Determine the [X, Y] coordinate at the center of the cell enclosing the given text.  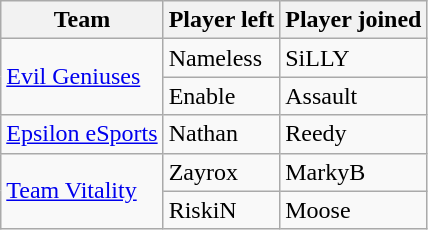
Nathan [222, 134]
Nameless [222, 58]
Assault [354, 96]
Team [82, 20]
Enable [222, 96]
RiskiN [222, 210]
Player joined [354, 20]
MarkyB [354, 172]
Epsilon eSports [82, 134]
Team Vitality [82, 191]
Evil Geniuses [82, 77]
SiLLY [354, 58]
Player left [222, 20]
Zayrox [222, 172]
Reedy [354, 134]
Moose [354, 210]
